Pinpoint the cell where the given text exists, returning its [x, y] midpoint coordinate. 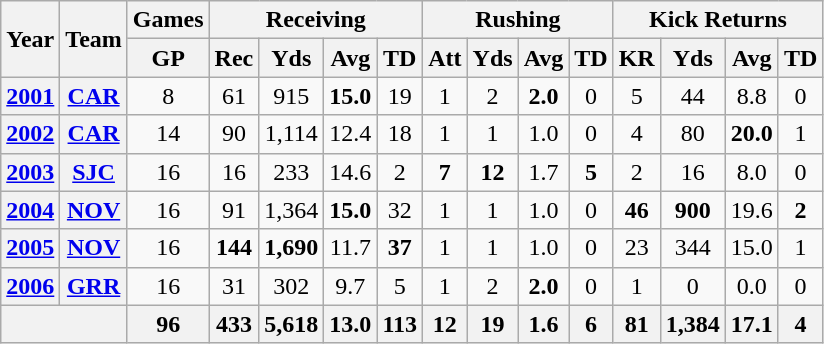
2003 [30, 172]
91 [234, 210]
6 [591, 324]
8 [168, 96]
32 [400, 210]
1,384 [692, 324]
KR [636, 58]
8.0 [752, 172]
Receiving [316, 20]
1.7 [544, 172]
90 [234, 134]
2001 [30, 96]
23 [636, 248]
344 [692, 248]
17.1 [752, 324]
9.7 [350, 286]
31 [234, 286]
Rec [234, 58]
433 [234, 324]
233 [292, 172]
1.6 [544, 324]
12.4 [350, 134]
Year [30, 39]
7 [445, 172]
44 [692, 96]
18 [400, 134]
2004 [30, 210]
Rushing [518, 20]
5,618 [292, 324]
8.8 [752, 96]
80 [692, 134]
2006 [30, 286]
20.0 [752, 134]
19.6 [752, 210]
SJC [94, 172]
96 [168, 324]
Team [94, 39]
Kick Returns [718, 20]
2005 [30, 248]
0.0 [752, 286]
1,690 [292, 248]
144 [234, 248]
11.7 [350, 248]
GP [168, 58]
37 [400, 248]
915 [292, 96]
13.0 [350, 324]
81 [636, 324]
2002 [30, 134]
113 [400, 324]
14 [168, 134]
302 [292, 286]
GRR [94, 286]
46 [636, 210]
900 [692, 210]
14.6 [350, 172]
1,364 [292, 210]
1,114 [292, 134]
61 [234, 96]
Att [445, 58]
Games [168, 20]
